Detect which cell encompasses the target text, then output its [x, y] center coordinate. 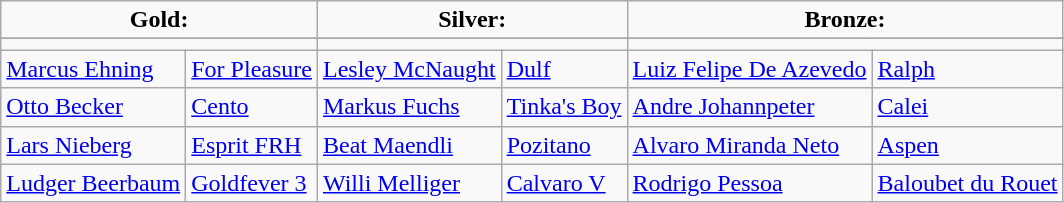
For Pleasure [252, 69]
Baloubet du Rouet [968, 183]
Andre Johannpeter [750, 107]
Lars Nieberg [94, 145]
Markus Fuchs [409, 107]
Luiz Felipe De Azevedo [750, 69]
Marcus Ehning [94, 69]
Tinka's Boy [564, 107]
Bronze: [845, 20]
Gold: [160, 20]
Ludger Beerbaum [94, 183]
Willi Melliger [409, 183]
Lesley McNaught [409, 69]
Cento [252, 107]
Goldfever 3 [252, 183]
Aspen [968, 145]
Esprit FRH [252, 145]
Calei [968, 107]
Rodrigo Pessoa [750, 183]
Calvaro V [564, 183]
Otto Becker [94, 107]
Alvaro Miranda Neto [750, 145]
Silver: [472, 20]
Ralph [968, 69]
Beat Maendli [409, 145]
Pozitano [564, 145]
Dulf [564, 69]
